From the cell containing the given text, extract its center point as (x, y) coordinate. 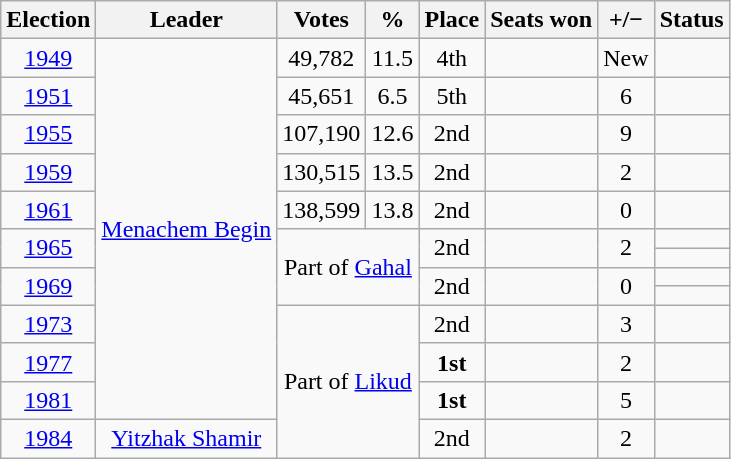
49,782 (322, 58)
Election (48, 20)
Yitzhak Shamir (186, 438)
1949 (48, 58)
1977 (48, 362)
5 (626, 400)
6 (626, 96)
1951 (48, 96)
13.5 (392, 172)
4th (452, 58)
Menachem Begin (186, 230)
Votes (322, 20)
Part of Likud (348, 381)
11.5 (392, 58)
3 (626, 324)
1959 (48, 172)
107,190 (322, 134)
1955 (48, 134)
5th (452, 96)
45,651 (322, 96)
Leader (186, 20)
% (392, 20)
9 (626, 134)
1969 (48, 286)
130,515 (322, 172)
New (626, 58)
6.5 (392, 96)
Status (692, 20)
+/− (626, 20)
1981 (48, 400)
Place (452, 20)
Seats won (542, 20)
1973 (48, 324)
Part of Gahal (348, 267)
1965 (48, 248)
1984 (48, 438)
12.6 (392, 134)
13.8 (392, 210)
138,599 (322, 210)
1961 (48, 210)
